Pinpoint the cell where the given text exists, returning its [x, y] midpoint coordinate. 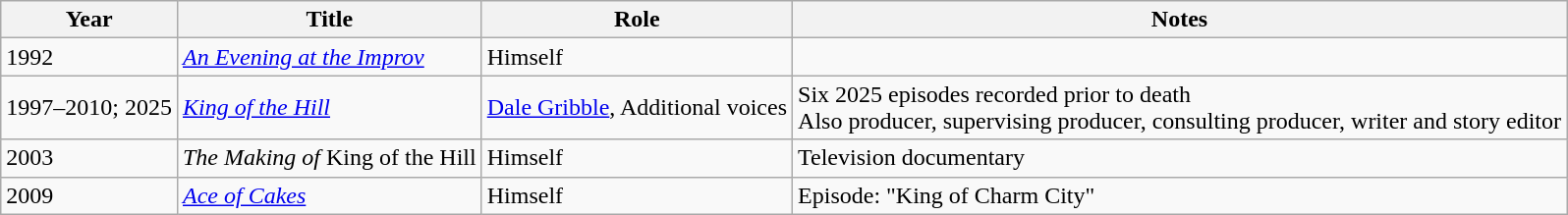
Dale Gribble, Additional voices [637, 108]
An Evening at the Improv [329, 57]
2003 [89, 158]
1992 [89, 57]
King of the Hill [329, 108]
Year [89, 20]
Television documentary [1180, 158]
Notes [1180, 20]
1997–2010; 2025 [89, 108]
Six 2025 episodes recorded prior to deathAlso producer, supervising producer, consulting producer, writer and story editor [1180, 108]
Title [329, 20]
2009 [89, 195]
Episode: "King of Charm City" [1180, 195]
The Making of King of the Hill [329, 158]
Ace of Cakes [329, 195]
Role [637, 20]
